Extract the (X, Y) coordinate from the center of the cell holding the provided text.  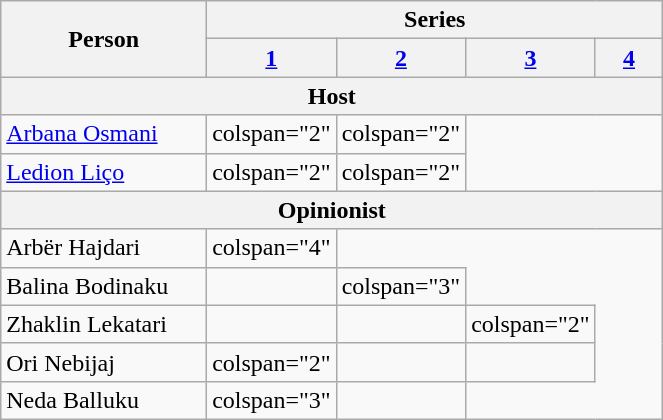
Zhaklin Lekatari (104, 324)
Neda Balluku (104, 400)
Series (435, 20)
Arbana Osmani (104, 134)
Ori Nebijaj (104, 362)
Ledion Liço (104, 172)
4 (629, 58)
3 (531, 58)
1 (272, 58)
Balina Bodinaku (104, 286)
2 (401, 58)
Person (104, 39)
Arbër Hajdari (104, 248)
Host (332, 96)
colspan="4" (272, 248)
Opinionist (332, 210)
